From the cell containing the given text, extract its center point as [x, y] coordinate. 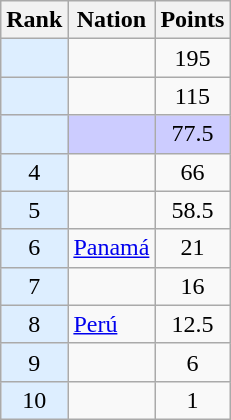
195 [192, 58]
8 [34, 324]
Nation [112, 20]
16 [192, 286]
9 [34, 362]
Points [192, 20]
10 [34, 400]
77.5 [192, 134]
12.5 [192, 324]
21 [192, 248]
115 [192, 96]
4 [34, 172]
58.5 [192, 210]
5 [34, 210]
Rank [34, 20]
66 [192, 172]
7 [34, 286]
Perú [112, 324]
Panamá [112, 248]
1 [192, 400]
